Return the [x, y] coordinate for the center point of the cell that contains the specified text.  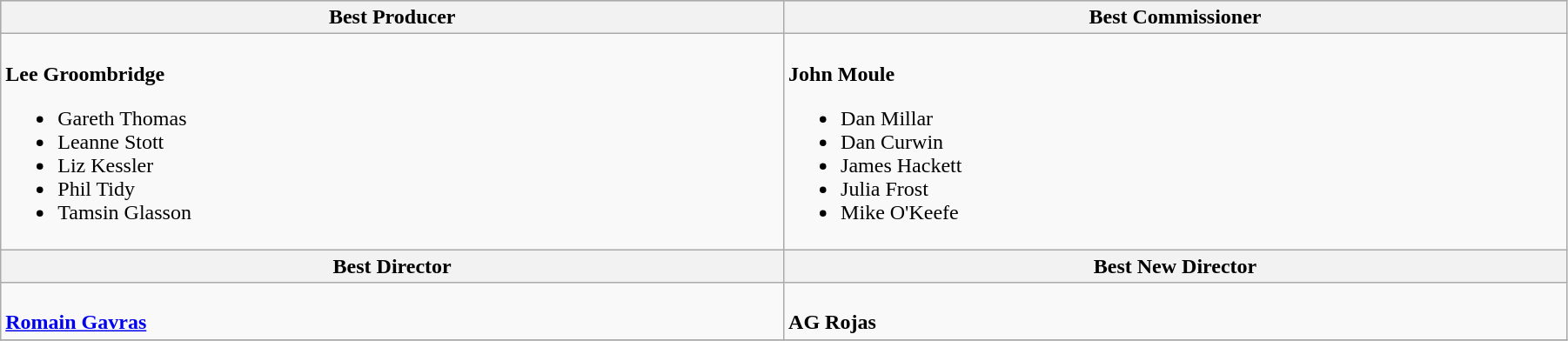
Best Commissioner [1176, 17]
AG Rojas [1176, 311]
Best New Director [1176, 266]
Romain Gavras [392, 311]
Best Director [392, 266]
Lee GroombridgeGareth ThomasLeanne StottLiz KesslerPhil TidyTamsin Glasson [392, 142]
John MouleDan MillarDan CurwinJames HackettJulia FrostMike O'Keefe [1176, 142]
Best Producer [392, 17]
